Find where the given text appears and provide that cell's center as [x, y] coordinate. 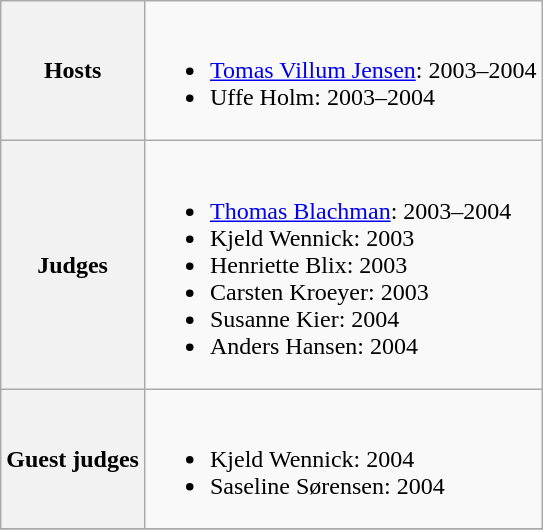
Judges [73, 265]
Hosts [73, 71]
Thomas Blachman: 2003–2004Kjeld Wennick: 2003Henriette Blix: 2003Carsten Kroeyer: 2003Susanne Kier: 2004Anders Hansen: 2004 [343, 265]
Kjeld Wennick: 2004Saseline Sørensen: 2004 [343, 459]
Guest judges [73, 459]
Tomas Villum Jensen: 2003–2004Uffe Holm: 2003–2004 [343, 71]
